Determine the (x, y) coordinate at the center of the cell enclosing the given text.  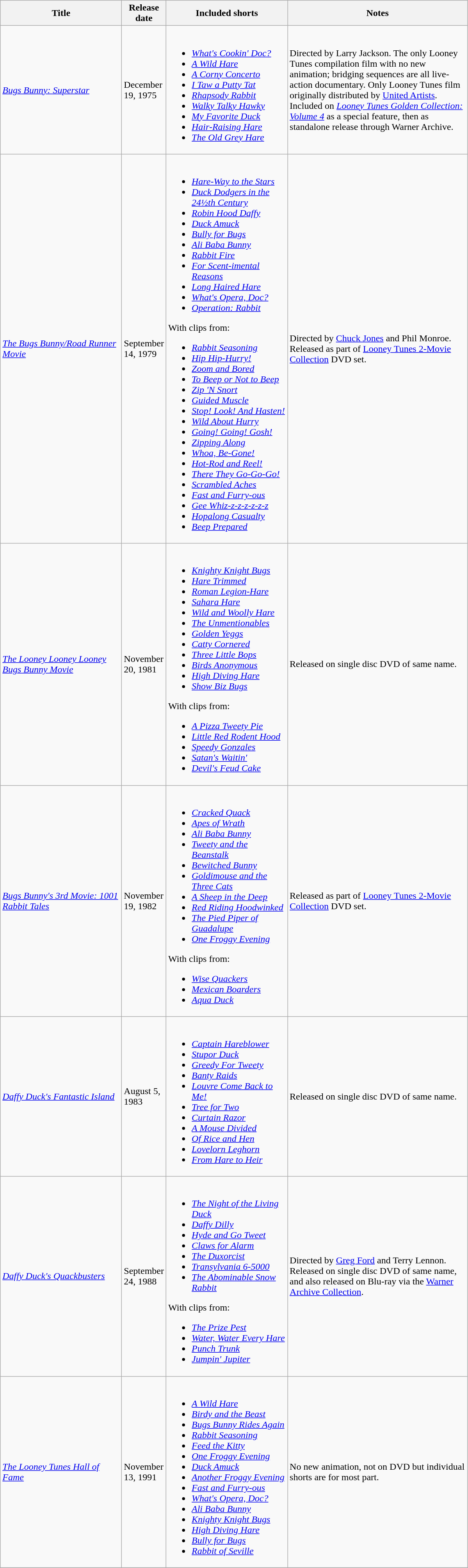
Directed by Greg Ford and Terry Lennon. Released on single disc DVD of same name, and also released on Blu-ray via the Warner Archive Collection. (378, 1276)
Released as part of Looney Tunes 2-Movie Collection DVD set. (378, 901)
Notes (378, 13)
Directed by Chuck Jones and Phil Monroe. Released as part of Looney Tunes 2-Movie Collection DVD set. (378, 349)
No new animation, not on DVD but individual shorts are for most part. (378, 1472)
The Looney Looney Looney Bugs Bunny Movie (61, 664)
September 24, 1988 (144, 1276)
Bugs Bunny: Superstar (61, 90)
September 14, 1979 (144, 349)
November 20, 1981 (144, 664)
The Bugs Bunny/Road Runner Movie (61, 349)
December 19, 1975 (144, 90)
November 13, 1991 (144, 1472)
The Looney Tunes Hall of Fame (61, 1472)
Release date (144, 13)
Title (61, 13)
November 19, 1982 (144, 901)
Bugs Bunny's 3rd Movie: 1001 Rabbit Tales (61, 901)
Included shorts (227, 13)
What's Cookin' Doc?A Wild HareA Corny ConcertoI Taw a Putty TatRhapsody RabbitWalky Talky HawkyMy Favorite DuckHair-Raising HareThe Old Grey Hare (227, 90)
Daffy Duck's Fantastic Island (61, 1096)
Daffy Duck's Quackbusters (61, 1276)
August 5, 1983 (144, 1096)
